Extract the [x, y] coordinate from the center of the cell holding the provided text.  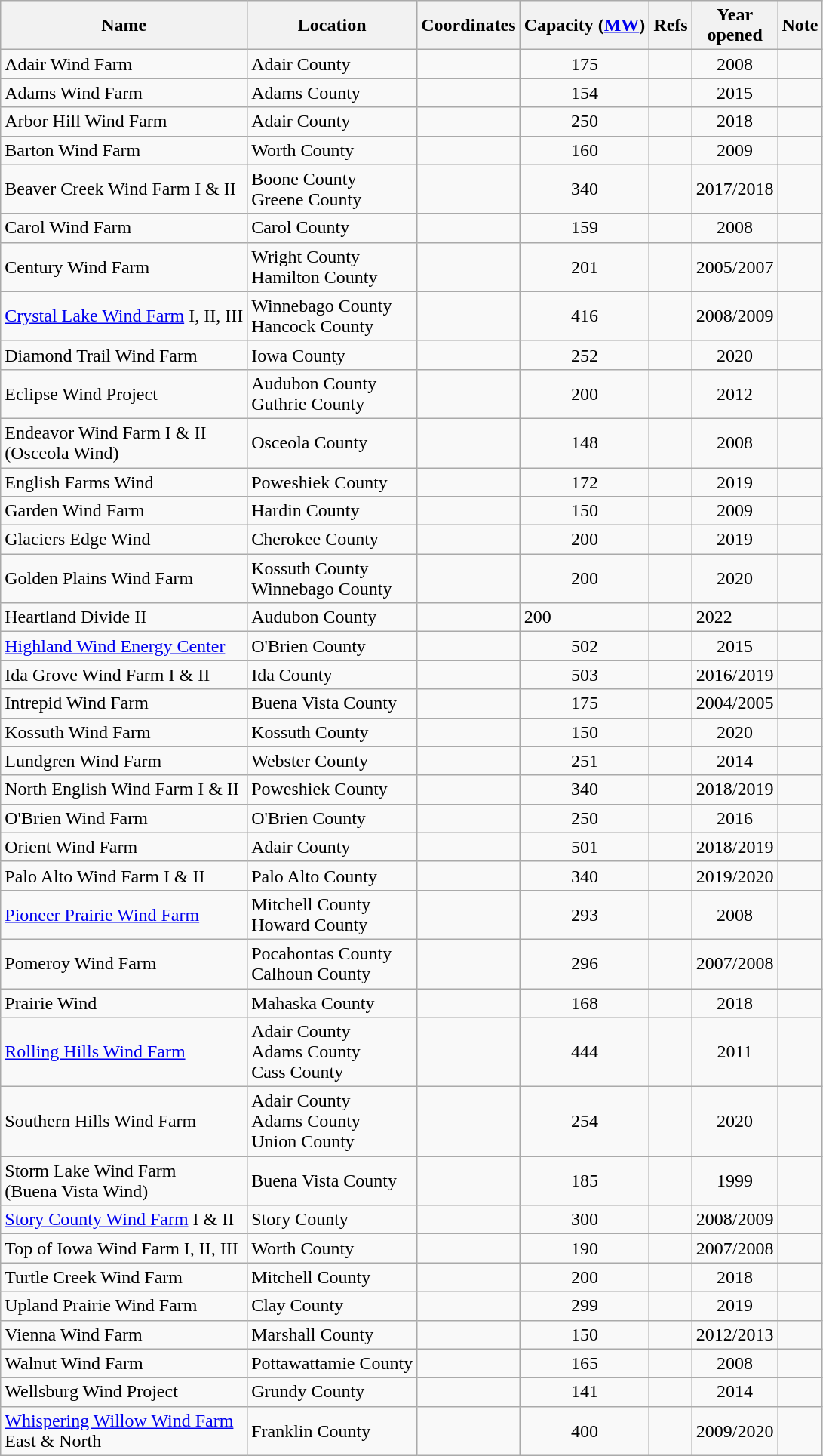
Story County Wind Farm I & II [124, 1220]
2012/2013 [735, 1334]
Upland Prairie Wind Farm [124, 1306]
Century Wind Farm [124, 267]
2022 [735, 617]
North English Wind Farm I & II [124, 790]
Arbor Hill Wind Farm [124, 122]
185 [585, 1180]
Garden Wind Farm [124, 511]
300 [585, 1220]
299 [585, 1306]
Golden Plains Wind Farm [124, 578]
Adair CountyAdams CountyCass County [332, 1052]
Orient Wind Farm [124, 847]
Ida Grove Wind Farm I & II [124, 675]
Pomeroy Wind Farm [124, 963]
2016/2019 [735, 675]
Coordinates [468, 26]
190 [585, 1248]
O'Brien Wind Farm [124, 818]
Diamond Trail Wind Farm [124, 355]
Osceola County [332, 442]
Lundgren Wind Farm [124, 761]
Iowa County [332, 355]
Ida County [332, 675]
Webster County [332, 761]
2017/2018 [735, 189]
Carol County [332, 228]
Rolling Hills Wind Farm [124, 1052]
Boone CountyGreene County [332, 189]
Walnut Wind Farm [124, 1363]
Location [332, 26]
Mitchell CountyHoward County [332, 915]
2009/2020 [735, 1431]
141 [585, 1392]
Heartland Divide II [124, 617]
Name [124, 26]
Marshall County [332, 1334]
Kossuth County [332, 732]
Intrepid Wind Farm [124, 703]
Refs [671, 26]
444 [585, 1052]
2011 [735, 1052]
Beaver Creek Wind Farm I & II [124, 189]
Kossuth CountyWinnebago County [332, 578]
Cherokee County [332, 540]
501 [585, 847]
Vienna Wind Farm [124, 1334]
Palo Alto Wind Farm I & II [124, 876]
Eclipse Wind Project [124, 394]
2016 [735, 818]
Glaciers Edge Wind [124, 540]
Mitchell County [332, 1277]
Adams Wind Farm [124, 93]
252 [585, 355]
154 [585, 93]
Kossuth Wind Farm [124, 732]
2019/2020 [735, 876]
Barton Wind Farm [124, 150]
159 [585, 228]
Audubon CountyGuthrie County [332, 394]
1999 [735, 1180]
Adams County [332, 93]
296 [585, 963]
Storm Lake Wind Farm(Buena Vista Wind) [124, 1180]
Pottawattamie County [332, 1363]
Highland Wind Energy Center [124, 646]
160 [585, 150]
503 [585, 675]
2004/2005 [735, 703]
2012 [735, 394]
Top of Iowa Wind Farm I, II, III [124, 1248]
Wellsburg Wind Project [124, 1392]
Note [800, 26]
400 [585, 1431]
Yearopened [735, 26]
168 [585, 1003]
Crystal Lake Wind Farm I, II, III [124, 316]
Grundy County [332, 1392]
2005/2007 [735, 267]
172 [585, 482]
Hardin County [332, 511]
Southern Hills Wind Farm [124, 1122]
293 [585, 915]
Pioneer Prairie Wind Farm [124, 915]
Adair CountyAdams CountyUnion County [332, 1122]
254 [585, 1122]
165 [585, 1363]
Clay County [332, 1306]
148 [585, 442]
416 [585, 316]
Wright CountyHamilton County [332, 267]
Endeavor Wind Farm I & II(Osceola Wind) [124, 442]
Mahaska County [332, 1003]
251 [585, 761]
Whispering Willow Wind FarmEast & North [124, 1431]
English Farms Wind [124, 482]
Capacity (MW) [585, 26]
201 [585, 267]
Adair Wind Farm [124, 64]
Winnebago CountyHancock County [332, 316]
Turtle Creek Wind Farm [124, 1277]
Pocahontas CountyCalhoun County [332, 963]
Carol Wind Farm [124, 228]
Franklin County [332, 1431]
502 [585, 646]
Audubon County [332, 617]
Prairie Wind [124, 1003]
Story County [332, 1220]
Palo Alto County [332, 876]
